Identify which cell holds the provided text, then report its (X, Y) central coordinate. 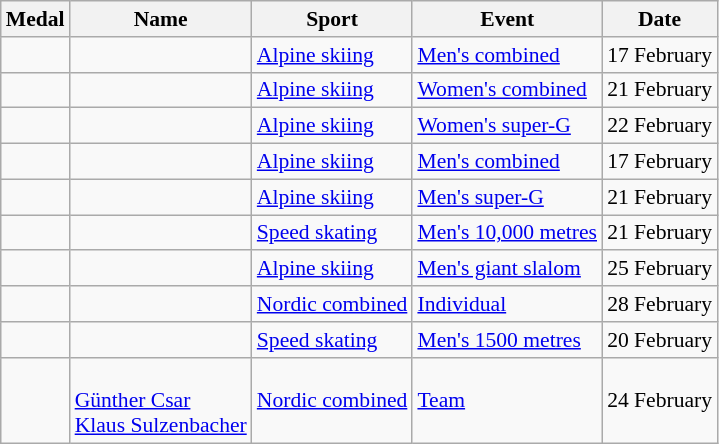
Date (660, 19)
28 February (660, 304)
Women's super-G (507, 126)
Men's giant slalom (507, 269)
25 February (660, 269)
Individual (507, 304)
Sport (332, 19)
24 February (660, 400)
Name (161, 19)
Men's 10,000 metres (507, 233)
22 February (660, 126)
Men's super-G (507, 197)
Team (507, 400)
Men's 1500 metres (507, 340)
Women's combined (507, 90)
20 February (660, 340)
Event (507, 19)
Medal (36, 19)
Günther Csar Klaus Sulzenbacher (161, 400)
